Search for the cell housing the specified text and yield its (x, y) center coordinate. 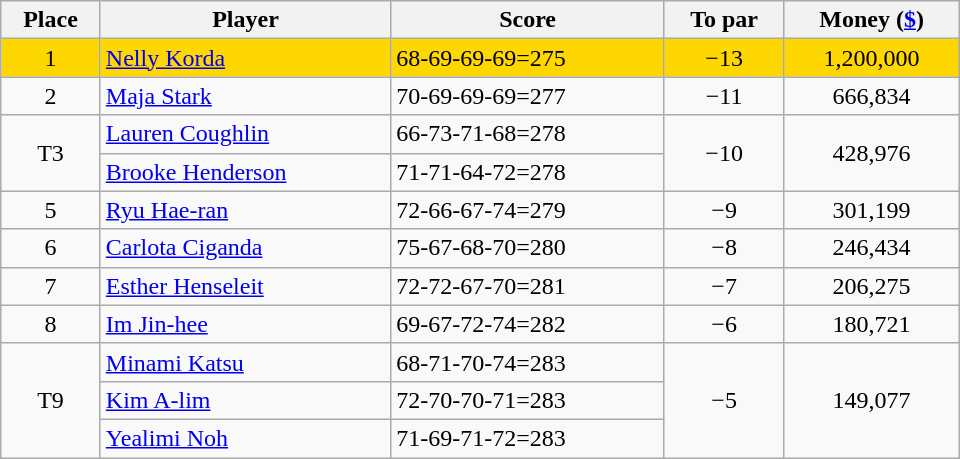
Minami Katsu (245, 362)
1,200,000 (872, 58)
68-71-70-74=283 (528, 362)
5 (51, 210)
Player (245, 20)
To par (724, 20)
Yealimi Noh (245, 438)
246,434 (872, 248)
−8 (724, 248)
Score (528, 20)
72-66-67-74=279 (528, 210)
−7 (724, 286)
Kim A-lim (245, 400)
7 (51, 286)
−11 (724, 96)
Maja Stark (245, 96)
Esther Henseleit (245, 286)
1 (51, 58)
666,834 (872, 96)
Ryu Hae-ran (245, 210)
Im Jin-hee (245, 324)
72-70-70-71=283 (528, 400)
72-72-67-70=281 (528, 286)
8 (51, 324)
69-67-72-74=282 (528, 324)
−13 (724, 58)
Carlota Ciganda (245, 248)
149,077 (872, 400)
Money ($) (872, 20)
68-69-69-69=275 (528, 58)
Lauren Coughlin (245, 134)
Brooke Henderson (245, 172)
71-69-71-72=283 (528, 438)
Nelly Korda (245, 58)
−6 (724, 324)
Place (51, 20)
2 (51, 96)
70-69-69-69=277 (528, 96)
6 (51, 248)
66-73-71-68=278 (528, 134)
−10 (724, 153)
−9 (724, 210)
T9 (51, 400)
301,199 (872, 210)
428,976 (872, 153)
206,275 (872, 286)
71-71-64-72=278 (528, 172)
−5 (724, 400)
75-67-68-70=280 (528, 248)
T3 (51, 153)
180,721 (872, 324)
